Identify which cell holds the provided text, then report its (x, y) central coordinate. 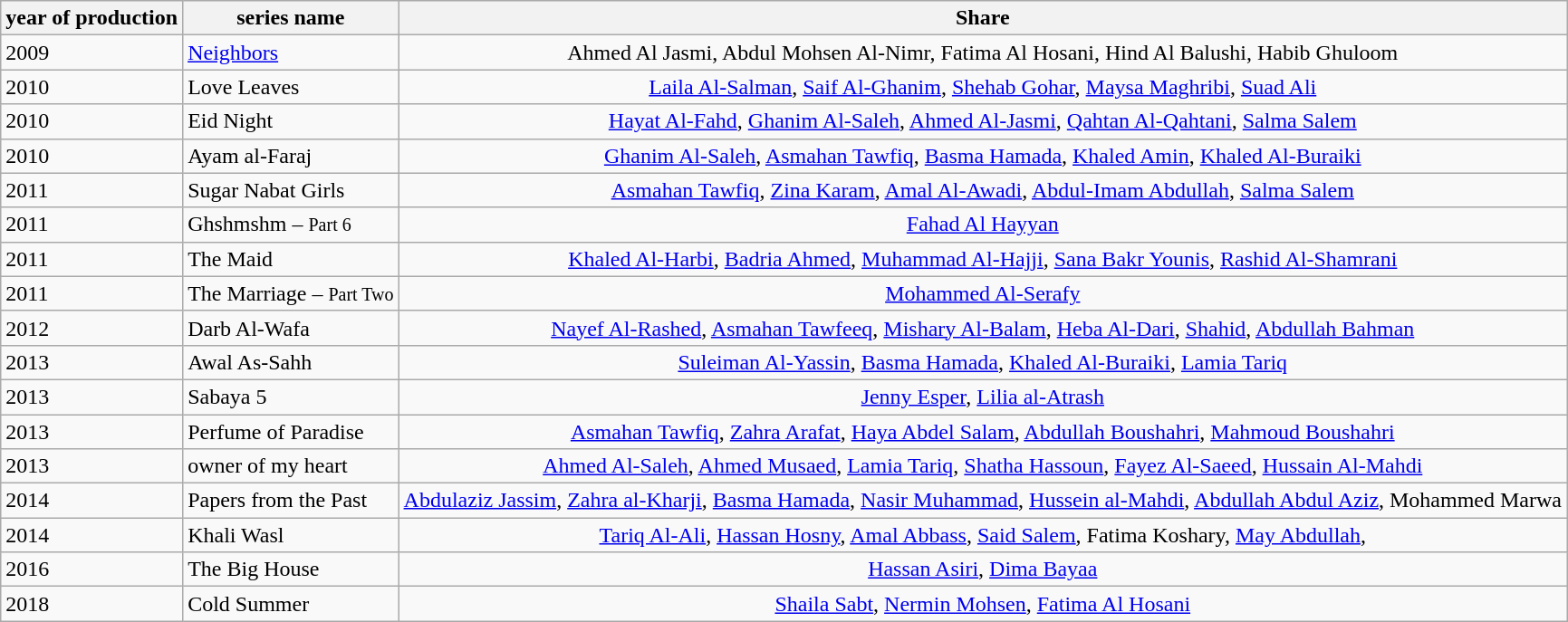
The Maid (291, 259)
Fahad Al Hayyan (982, 225)
Hayat Al-Fahd, Ghanim Al-Saleh, Ahmed Al-Jasmi, Qahtan Al-Qahtani, Salma Salem (982, 121)
Laila Al-Salman, Saif Al-Ghanim, Shehab Gohar, Maysa Maghribi, Suad Ali (982, 87)
Tariq Al-Ali, Hassan Hosny, Amal Abbass, Said Salem, Fatima Koshary, May Abdullah, (982, 535)
owner of my heart (291, 466)
Jenny Esper, Lilia al-Atrash (982, 397)
2009 (92, 53)
Darb Al-Wafa (291, 328)
year of production (92, 18)
Asmahan Tawfiq, Zahra Arafat, Haya Abdel Salam, Abdullah Boushahri, Mahmoud Boushahri (982, 432)
The Big House (291, 569)
Perfume of Paradise (291, 432)
Share (982, 18)
2016 (92, 569)
Love Leaves (291, 87)
Nayef Al-Rashed, Asmahan Tawfeeq, Mishary Al-Balam, Heba Al-Dari, Shahid, Abdullah Bahman (982, 328)
Ahmed Al Jasmi, Abdul Mohsen Al-Nimr, Fatima Al Hosani, Hind Al Balushi, Habib Ghuloom (982, 53)
Sugar Nabat Girls (291, 190)
Khali Wasl (291, 535)
Ahmed Al-Saleh, Ahmed Musaed, Lamia Tariq, Shatha Hassoun, Fayez Al-Saeed, Hussain Al-Mahdi (982, 466)
Cold Summer (291, 604)
Ghanim Al-Saleh, Asmahan Tawfiq, Basma Hamada, Khaled Amin, Khaled Al-Buraiki (982, 156)
Khaled Al-Harbi, Badria Ahmed, Muhammad Al-Hajji, Sana Bakr Younis, Rashid Al-Shamrani (982, 259)
Awal As-Sahh (291, 362)
series name (291, 18)
Hassan Asiri, Dima Bayaa (982, 569)
Papers from the Past (291, 501)
Neighbors (291, 53)
Asmahan Tawfiq, Zina Karam, Amal Al-Awadi, Abdul-Imam Abdullah, Salma Salem (982, 190)
Mohammed Al-Serafy (982, 293)
Abdulaziz Jassim, Zahra al-Kharji, Basma Hamada, Nasir Muhammad, Hussein al-Mahdi, Abdullah Abdul Aziz, Mohammed Marwa (982, 501)
Eid Night (291, 121)
Suleiman Al-Yassin, Basma Hamada, Khaled Al-Buraiki, Lamia Tariq (982, 362)
Ayam al-Faraj (291, 156)
Shaila Sabt, Nermin Mohsen, Fatima Al Hosani (982, 604)
2012 (92, 328)
2018 (92, 604)
Sabaya 5 (291, 397)
Ghshmshm – Part 6 (291, 225)
The Marriage – Part Two (291, 293)
